Return (x, y) of the center of cell containing provided text 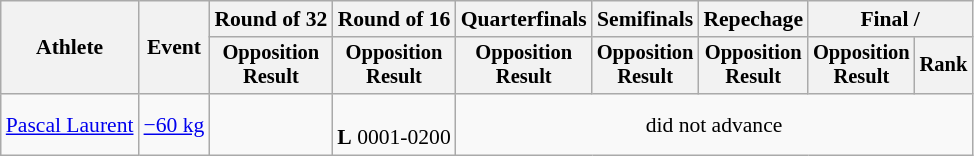
Round of 16 (394, 19)
Round of 32 (270, 19)
L 0001-0200 (394, 124)
Final / (890, 19)
Repechage (753, 19)
Semifinals (646, 19)
−60 kg (174, 124)
Event (174, 48)
Pascal Laurent (70, 124)
Rank (944, 66)
Athlete (70, 48)
did not advance (714, 124)
Quarterfinals (524, 19)
